Provide the (X, Y) coordinate of the cell's center where the given text is located.  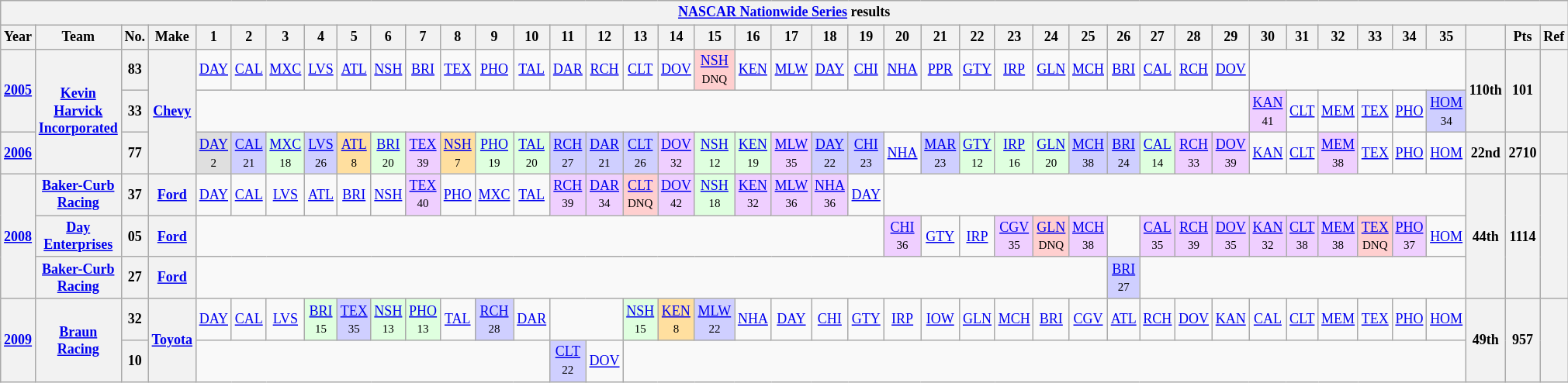
2009 (19, 340)
37 (135, 195)
CLT26 (641, 153)
KEN19 (753, 153)
2006 (19, 153)
2005 (19, 90)
05 (135, 236)
2710 (1522, 153)
CAL35 (1158, 236)
KAN32 (1268, 236)
Toyota (172, 340)
49th (1485, 340)
MLW22 (714, 319)
22nd (1485, 153)
16 (753, 37)
ATL8 (354, 153)
3 (286, 37)
44th (1485, 236)
CHI23 (866, 153)
Chevy (172, 112)
IOW (940, 319)
MLW35 (791, 153)
2 (248, 37)
110th (1485, 90)
MLW36 (791, 195)
25 (1089, 37)
26 (1123, 37)
NASCAR Nationwide Series results (784, 12)
MXC18 (286, 153)
No. (135, 37)
GTY12 (978, 153)
31 (1302, 37)
13 (641, 37)
DOV32 (677, 153)
30 (1268, 37)
CLTDNQ (641, 195)
DOV42 (677, 195)
1 (213, 37)
TEX39 (424, 153)
11 (568, 37)
BRI27 (1123, 278)
4 (321, 37)
CLT38 (1302, 236)
Pts (1522, 37)
Year (19, 37)
PHO19 (494, 153)
9 (494, 37)
21 (940, 37)
35 (1446, 37)
Make (172, 37)
DOV39 (1231, 153)
HOM34 (1446, 112)
DAR21 (604, 153)
5 (354, 37)
BRI20 (388, 153)
PHO37 (1409, 236)
NHA36 (830, 195)
TEXDNQ (1375, 236)
DOV35 (1231, 236)
24 (1051, 37)
BRI15 (321, 319)
PPR (940, 70)
20 (902, 37)
CAL14 (1158, 153)
MAR23 (940, 153)
Team (78, 37)
GLNDNQ (1051, 236)
6 (388, 37)
CGV35 (1014, 236)
NSH12 (714, 153)
7 (424, 37)
TEX35 (354, 319)
19 (866, 37)
IRP16 (1014, 153)
83 (135, 70)
TEX40 (424, 195)
18 (830, 37)
34 (1409, 37)
77 (135, 153)
12 (604, 37)
957 (1522, 340)
29 (1231, 37)
NSH15 (641, 319)
GLN20 (1051, 153)
LVS26 (321, 153)
CAL21 (248, 153)
KEN32 (753, 195)
PHO13 (424, 319)
14 (677, 37)
KEN8 (677, 319)
NSH18 (714, 195)
CGV (1089, 319)
RCH28 (494, 319)
Day Enterprises (78, 236)
NSH7 (458, 153)
22 (978, 37)
TAL20 (532, 153)
CLT22 (568, 361)
DAY2 (213, 153)
KEN (753, 70)
DAR34 (604, 195)
101 (1522, 90)
Kevin Harvick Incorporated (78, 112)
2008 (19, 236)
KAN41 (1268, 112)
NSH13 (388, 319)
BRI24 (1123, 153)
8 (458, 37)
15 (714, 37)
Ref (1554, 37)
DAY22 (830, 153)
1114 (1522, 236)
NSHDNQ (714, 70)
MLW (791, 70)
17 (791, 37)
23 (1014, 37)
RCH27 (568, 153)
RCH33 (1194, 153)
28 (1194, 37)
CHI36 (902, 236)
Braun Racing (78, 340)
